Locate the cell with the specified text and output its (x, y) center coordinate. 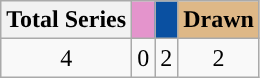
0 (144, 58)
Drawn (219, 20)
Total Series (66, 20)
4 (66, 58)
